Provide the [X, Y] coordinate of the cell's center where the given text is located.  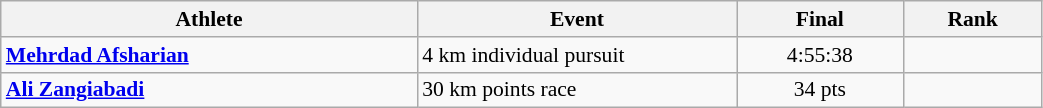
Ali Zangiabadi [210, 90]
34 pts [820, 90]
Mehrdad Afsharian [210, 55]
4 km individual pursuit [576, 55]
Final [820, 19]
30 km points race [576, 90]
Rank [972, 19]
Event [576, 19]
Athlete [210, 19]
4:55:38 [820, 55]
